Pinpoint the cell where the given text exists, returning its (x, y) midpoint coordinate. 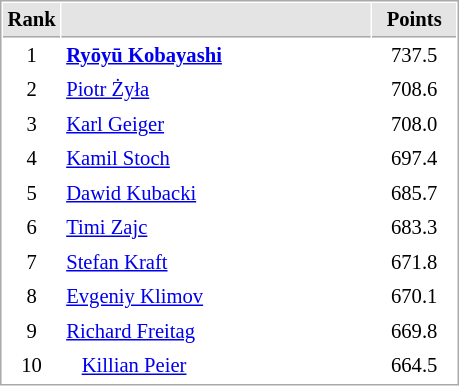
Rank (32, 20)
4 (32, 158)
Points (414, 20)
685.7 (414, 194)
664.5 (414, 366)
7 (32, 262)
Kamil Stoch (216, 158)
708.0 (414, 124)
708.6 (414, 90)
Evgeniy Klimov (216, 296)
683.3 (414, 228)
8 (32, 296)
1 (32, 56)
697.4 (414, 158)
670.1 (414, 296)
2 (32, 90)
Karl Geiger (216, 124)
671.8 (414, 262)
Richard Freitag (216, 332)
Ryōyū Kobayashi (216, 56)
737.5 (414, 56)
Stefan Kraft (216, 262)
Timi Zajc (216, 228)
9 (32, 332)
Killian Peier (216, 366)
5 (32, 194)
6 (32, 228)
Dawid Kubacki (216, 194)
3 (32, 124)
669.8 (414, 332)
10 (32, 366)
Piotr Żyła (216, 90)
